Scan for the cell matching the given text and deliver its [X, Y] coordinate at center. 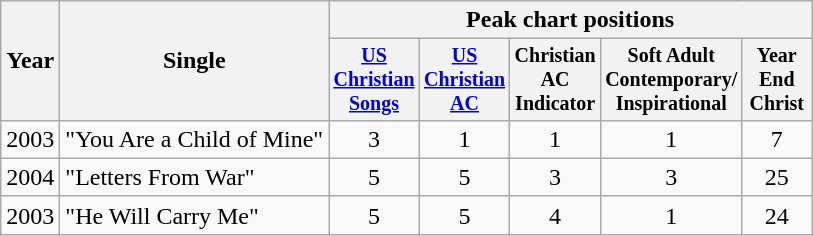
US Christian Songs [374, 80]
2004 [30, 177]
25 [776, 177]
Year [30, 61]
4 [556, 215]
7 [776, 139]
"You Are a Child of Mine" [194, 139]
24 [776, 215]
US Christian AC [464, 80]
Single [194, 61]
Soft Adult Contemporary/Inspirational [671, 80]
Year EndChrist [776, 80]
Christian AC Indicator [556, 80]
Peak chart positions [570, 20]
"Letters From War" [194, 177]
"He Will Carry Me" [194, 215]
